Capture the cell that displays the provided text and extract its (X, Y) central coordinate. 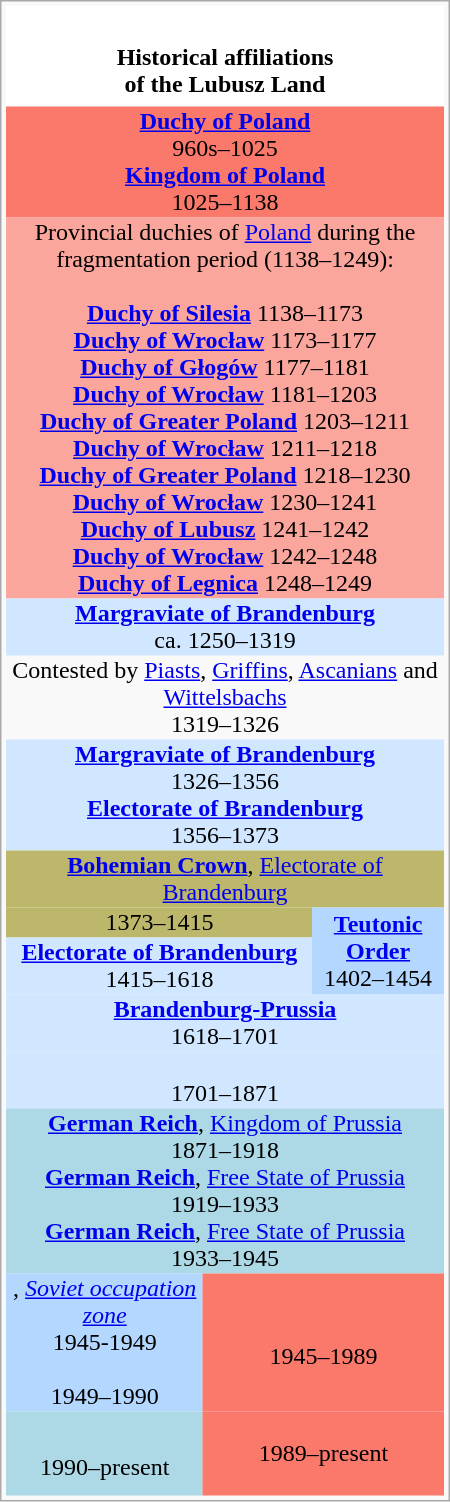
, Soviet occupation zone1945-19491949–1990 (104, 1342)
Electorate of Brandenburg1415–1618 (159, 966)
1701–1871 (224, 1080)
Bohemian Crown, Electorate of Brandenburg (224, 878)
1989–present (324, 1453)
Duchy of Poland960s–1025 Kingdom of Poland1025–1138 (224, 162)
Contested by Piasts, Griffins, Ascanians and Wittelsbachs1319–1326 (224, 697)
1373–1415 (159, 922)
Historical affiliationsof the Lubusz Land (224, 56)
Brandenburg-Prussia1618–1701 (224, 1022)
Margraviate of Brandenburgca. 1250–1319 (224, 626)
Margraviate of Brandenburg1326–1356 Electorate of Brandenburg1356–1373 (224, 794)
1990–present (104, 1453)
1945–1989 (324, 1342)
Teutonic Order1402–1454 (378, 950)
German Reich, Kingdom of Prussia1871–1918 German Reich, Free State of Prussia1919–1933 German Reich, Free State of Prussia1933–1945 (224, 1190)
